Return (x, y) of the center of cell containing provided text 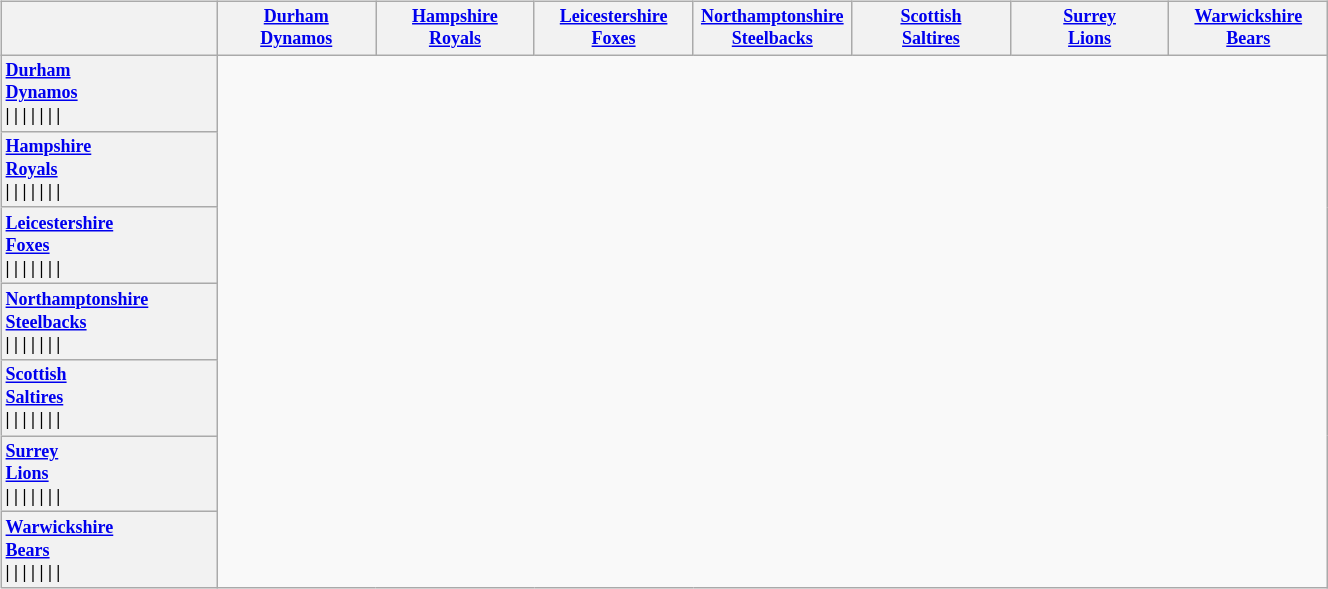
WarwickshireBears (1248, 28)
ScottishSaltires | | | | | | | (109, 398)
NorthamptonshireSteelbacks | | | | | | | (109, 321)
HampshireRoyals | | | | | | | (109, 169)
SurreyLions (1090, 28)
DurhamDynamos | | | | | | | (109, 93)
HampshireRoyals (456, 28)
LeicestershireFoxes (614, 28)
DurhamDynamos (296, 28)
ScottishSaltires (932, 28)
LeicestershireFoxes | | | | | | | (109, 245)
WarwickshireBears | | | | | | | (109, 550)
Surrey Lions | | | | | | | (109, 474)
NorthamptonshireSteelbacks (772, 28)
